Capture the cell that displays the provided text and extract its (x, y) central coordinate. 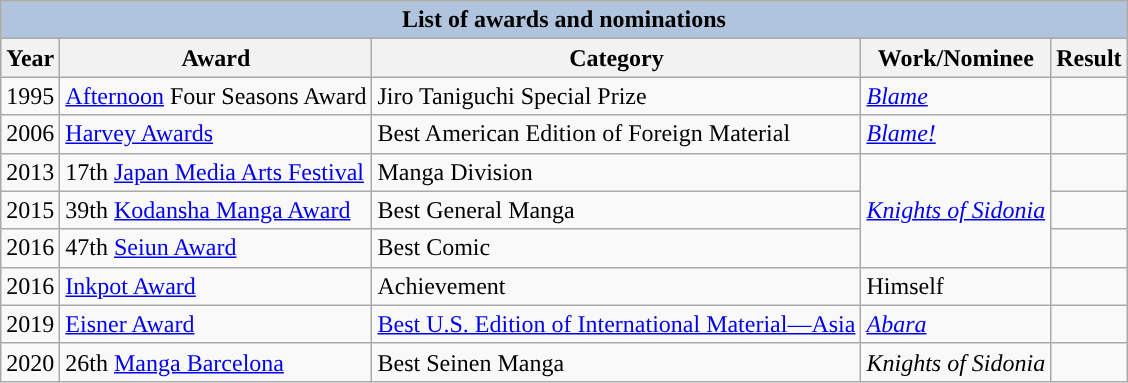
Best Comic (616, 248)
Inkpot Award (216, 286)
Achievement (616, 286)
2006 (30, 134)
47th Seiun Award (216, 248)
1995 (30, 96)
Result (1089, 58)
Work/Nominee (956, 58)
Best U.S. Edition of International Material—Asia (616, 324)
Jiro Taniguchi Special Prize (616, 96)
Blame! (956, 134)
Abara (956, 324)
Manga Division (616, 172)
Himself (956, 286)
Harvey Awards (216, 134)
Blame (956, 96)
2019 (30, 324)
26th Manga Barcelona (216, 362)
Award (216, 58)
Afternoon Four Seasons Award (216, 96)
2020 (30, 362)
Best General Manga (616, 210)
Category (616, 58)
Year (30, 58)
2015 (30, 210)
Eisner Award (216, 324)
2013 (30, 172)
39th Kodansha Manga Award (216, 210)
List of awards and nominations (564, 20)
17th Japan Media Arts Festival (216, 172)
Best Seinen Manga (616, 362)
Best American Edition of Foreign Material (616, 134)
